Detect which cell encompasses the target text, then output its [X, Y] center coordinate. 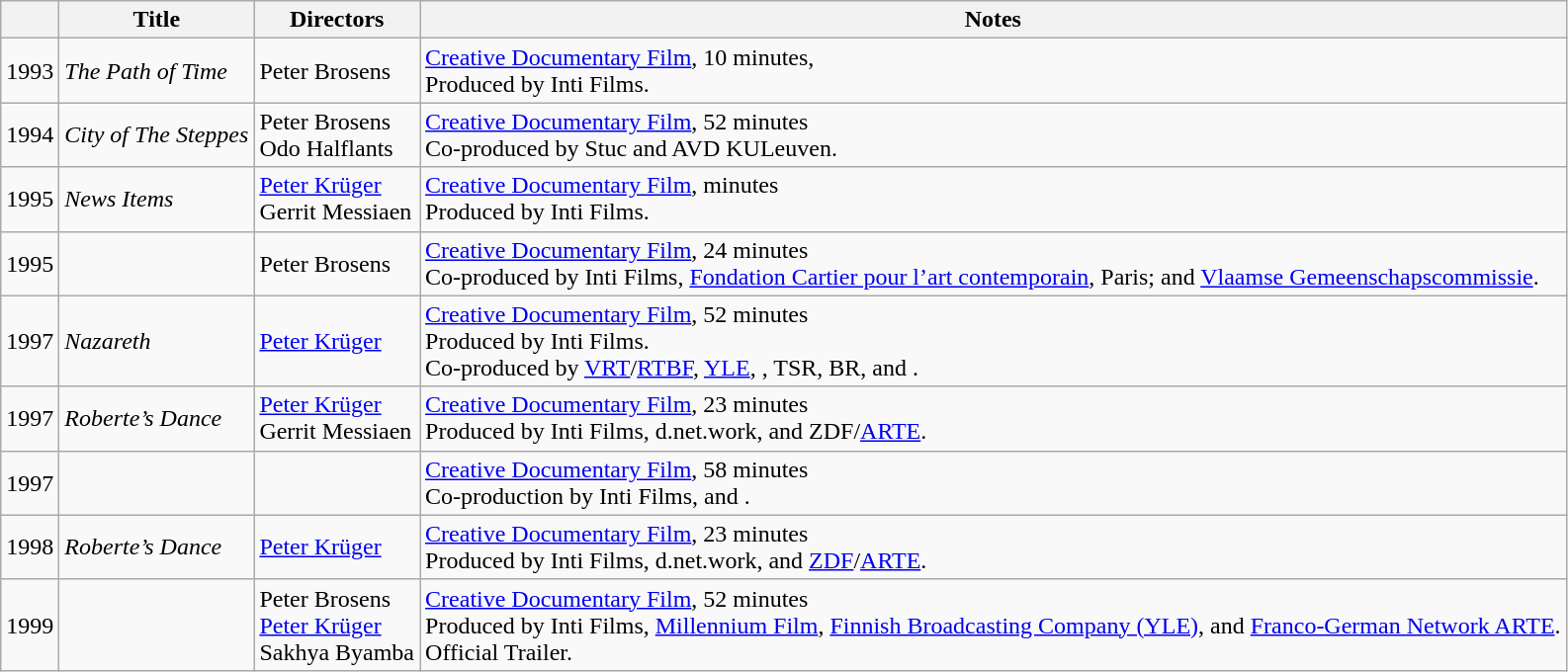
1999 [30, 625]
Title [156, 20]
Peter BrosensPeter KrügerSakhya Byamba [337, 625]
Creative Documentary Film, 52 minutesCo-produced by Stuc and AVD KULeuven. [994, 134]
Nazareth [156, 341]
1994 [30, 134]
Peter BrosensOdo Halflants [337, 134]
Creative Documentary Film, 24 minutesCo-produced by Inti Films, Fondation Cartier pour l’art contemporain, Paris; and Vlaamse Gemeenschapscommissie. [994, 263]
Creative Documentary Film, 58 minutesCo-production by Inti Films, and . [994, 482]
1993 [30, 71]
Creative Documentary Film, 52 minutesProduced by Inti Films. Co-produced by VRT/RTBF, YLE, , TSR, BR, and . [994, 341]
Creative Documentary Film, minutesProduced by Inti Films. [994, 200]
City of The Steppes [156, 134]
The Path of Time [156, 71]
1998 [30, 547]
Directors [337, 20]
News Items [156, 200]
Notes [994, 20]
Creative Documentary Film, 10 minutes,Produced by Inti Films. [994, 71]
